For the text-containing cell, return its midpoint in [x, y] coordinate format. 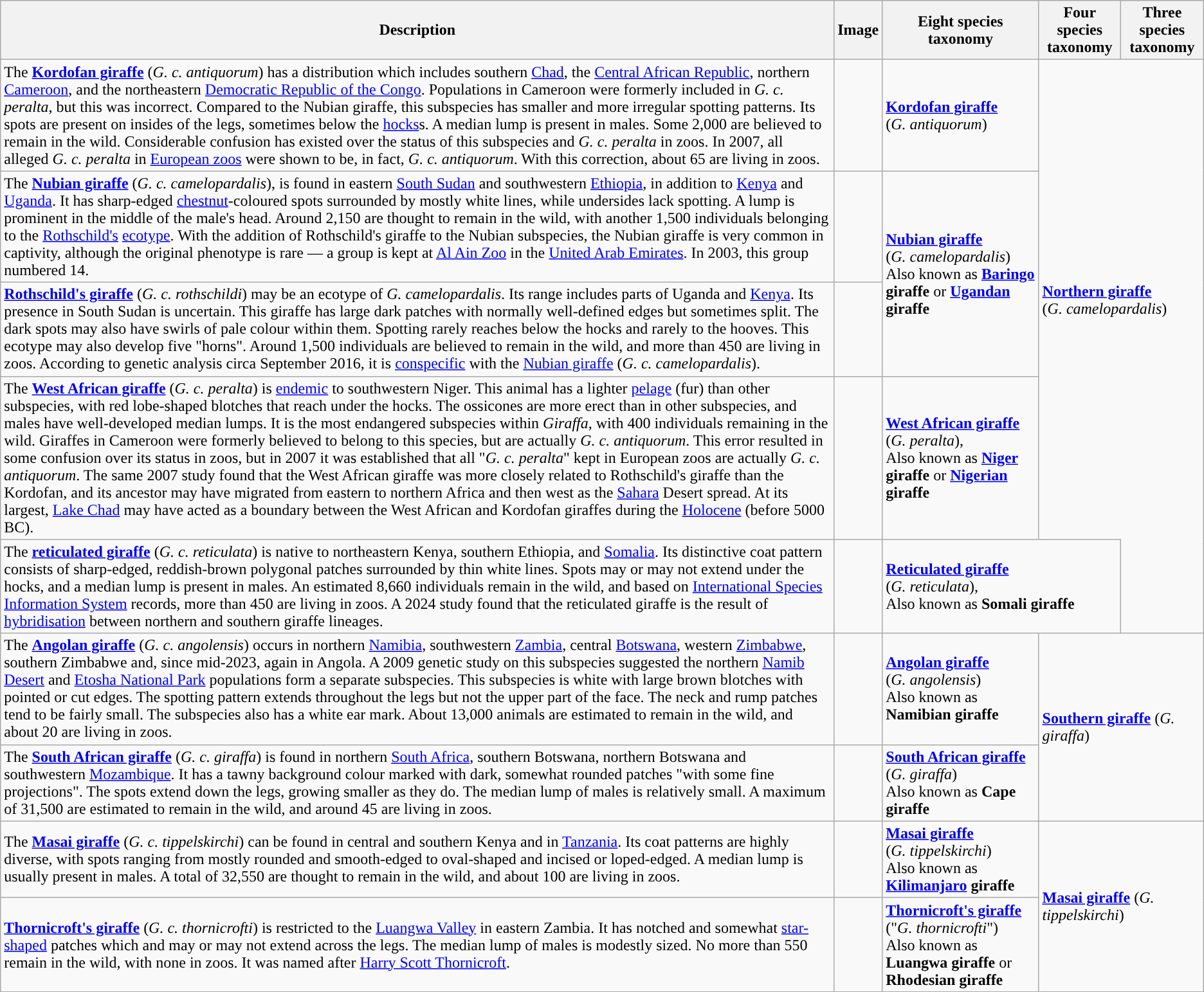
Kordofan giraffe (G. antiquorum) [961, 116]
South African giraffe (G. giraffa)Also known as Cape giraffe [961, 783]
Eight species taxonomy [961, 30]
Angolan giraffe (G. angolensis)Also known as Namibian giraffe [961, 689]
Thornicroft's giraffe ("G. thornicrofti")Also known as Luangwa giraffe or Rhodesian giraffe [961, 944]
Reticulated giraffe (G. reticulata),Also known as Somali giraffe [1002, 586]
Description [417, 30]
Nubian giraffe (G. camelopardalis)Also known as Baringo giraffe or Ugandan giraffe [961, 274]
Southern giraffe (G. giraffa) [1121, 727]
Three species taxonomy [1162, 30]
Four species taxonomy [1079, 30]
Image [858, 30]
Northern giraffe (G. camelopardalis) [1121, 300]
Masai giraffe (G. tippelskirchi) [1121, 906]
West African giraffe (G. peralta),Also known as Niger giraffe or Nigerian giraffe [961, 458]
Masai giraffe (G. tippelskirchi)Also known as Kilimanjaro giraffe [961, 859]
